Extract the [x, y] coordinate from the center of the cell holding the provided text.  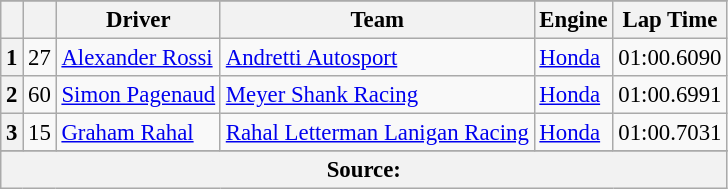
1 [12, 58]
01:00.6090 [670, 58]
60 [40, 95]
Driver [138, 20]
15 [40, 133]
01:00.6991 [670, 95]
Rahal Letterman Lanigan Racing [377, 133]
3 [12, 133]
2 [12, 95]
Source: [364, 170]
Simon Pagenaud [138, 95]
Meyer Shank Racing [377, 95]
Team [377, 20]
Andretti Autosport [377, 58]
Graham Rahal [138, 133]
Lap Time [670, 20]
27 [40, 58]
Engine [574, 20]
Alexander Rossi [138, 58]
01:00.7031 [670, 133]
